Determine the [x, y] coordinate at the center of the cell enclosing the given text.  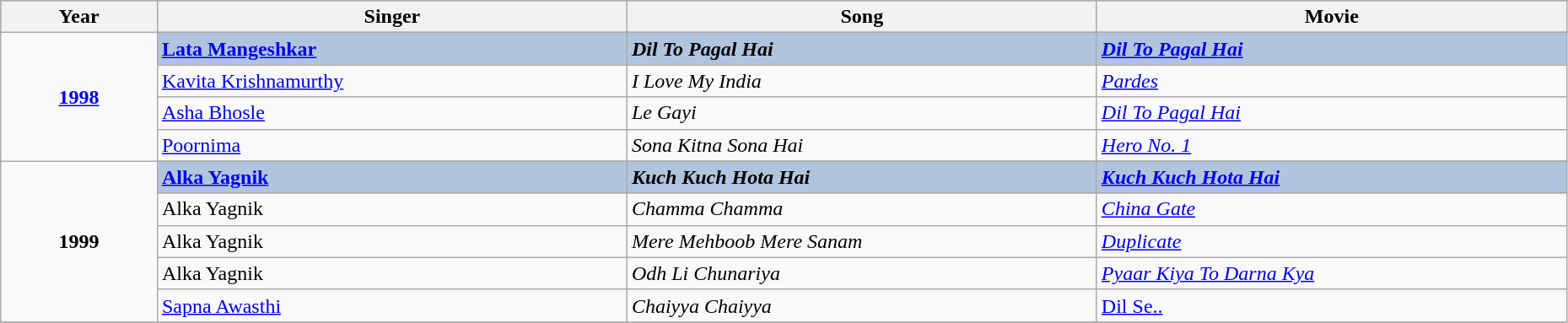
Year [79, 17]
Le Gayi [862, 113]
China Gate [1331, 209]
Song [862, 17]
Pyaar Kiya To Darna Kya [1331, 273]
Sapna Awasthi [391, 305]
Chaiyya Chaiyya [862, 305]
Sona Kitna Sona Hai [862, 145]
Mere Mehboob Mere Sanam [862, 241]
Pardes [1331, 81]
Kavita Krishnamurthy [391, 81]
Lata Mangeshkar [391, 49]
Odh Li Chunariya [862, 273]
1999 [79, 241]
1998 [79, 97]
Dil Se.. [1331, 305]
I Love My India [862, 81]
Hero No. 1 [1331, 145]
Singer [391, 17]
Poornima [391, 145]
Duplicate [1331, 241]
Asha Bhosle [391, 113]
Chamma Chamma [862, 209]
Movie [1331, 17]
